Capture the cell that displays the provided text and extract its [X, Y] central coordinate. 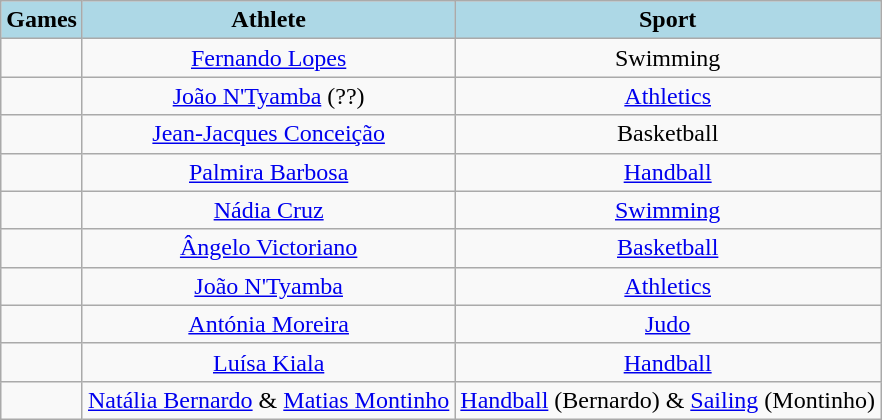
Nádia Cruz [268, 210]
João N'Tyamba (??) [268, 96]
Fernando Lopes [268, 58]
Judo [668, 324]
Jean-Jacques Conceição [268, 134]
Sport [668, 20]
Games [42, 20]
Luísa Kiala [268, 362]
João N'Tyamba [268, 286]
Handball (Bernardo) & Sailing (Montinho) [668, 400]
Palmira Barbosa [268, 172]
Ângelo Victoriano [268, 248]
Athlete [268, 20]
Antónia Moreira [268, 324]
Natália Bernardo & Matias Montinho [268, 400]
